Output the [x, y] coordinate of the center of the cell containing the given text.  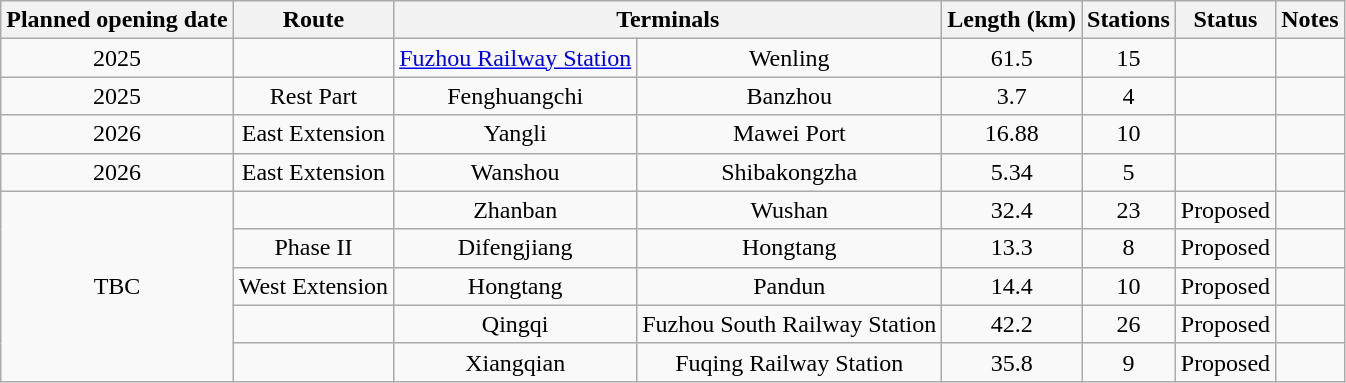
Phase II [313, 248]
Planned opening date [117, 20]
Terminals [668, 20]
Fenghuangchi [516, 96]
Status [1225, 20]
TBC [117, 286]
Wushan [790, 210]
15 [1129, 58]
3.7 [1012, 96]
Wanshou [516, 172]
Route [313, 20]
26 [1129, 324]
Fuqing Railway Station [790, 362]
Fuzhou South Railway Station [790, 324]
Notes [1310, 20]
Fuzhou Railway Station [516, 58]
Qingqi [516, 324]
8 [1129, 248]
9 [1129, 362]
Banzhou [790, 96]
Rest Part [313, 96]
5.34 [1012, 172]
Xiangqian [516, 362]
14.4 [1012, 286]
Wenling [790, 58]
42.2 [1012, 324]
Yangli [516, 134]
Difengjiang [516, 248]
Zhanban [516, 210]
32.4 [1012, 210]
West Extension [313, 286]
35.8 [1012, 362]
Pandun [790, 286]
13.3 [1012, 248]
23 [1129, 210]
Mawei Port [790, 134]
4 [1129, 96]
16.88 [1012, 134]
61.5 [1012, 58]
5 [1129, 172]
Stations [1129, 20]
Shibakongzha [790, 172]
Length (km) [1012, 20]
